Pinpoint the cell where the given text exists, returning its (x, y) midpoint coordinate. 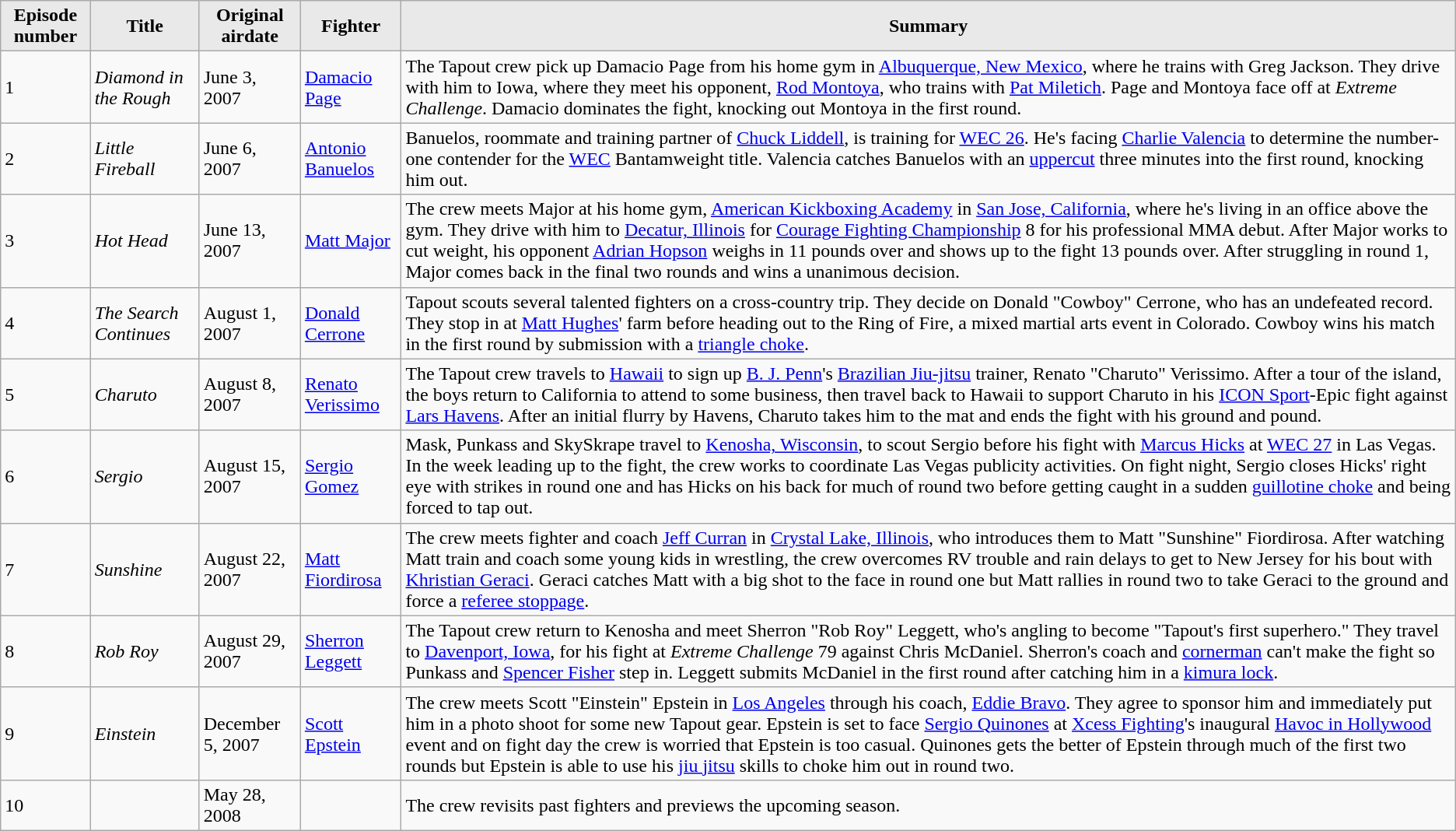
4 (45, 323)
June 3, 2007 (250, 87)
Scott Epstein (351, 733)
2 (45, 159)
6 (45, 476)
9 (45, 733)
June 6, 2007 (250, 159)
Sergio (145, 476)
Sergio Gomez (351, 476)
August 22, 2007 (250, 570)
Original airdate (250, 26)
Sunshine (145, 570)
Matt Major (351, 241)
December 5, 2007 (250, 733)
Matt Fiordirosa (351, 570)
3 (45, 241)
10 (45, 805)
Diamond in the Rough (145, 87)
Einstein (145, 733)
August 15, 2007 (250, 476)
Sherron Leggett (351, 651)
August 1, 2007 (250, 323)
Little Fireball (145, 159)
Fighter (351, 26)
May 28, 2008 (250, 805)
June 13, 2007 (250, 241)
Rob Roy (145, 651)
Renato Verissimo (351, 394)
Charuto (145, 394)
7 (45, 570)
Antonio Banuelos (351, 159)
8 (45, 651)
The crew revisits past fighters and previews the upcoming season. (929, 805)
August 29, 2007 (250, 651)
1 (45, 87)
Episode number (45, 26)
Summary (929, 26)
Title (145, 26)
Hot Head (145, 241)
Damacio Page (351, 87)
The Search Continues (145, 323)
August 8, 2007 (250, 394)
Donald Cerrone (351, 323)
5 (45, 394)
